Locate the cell with the specified text and output its (X, Y) center coordinate. 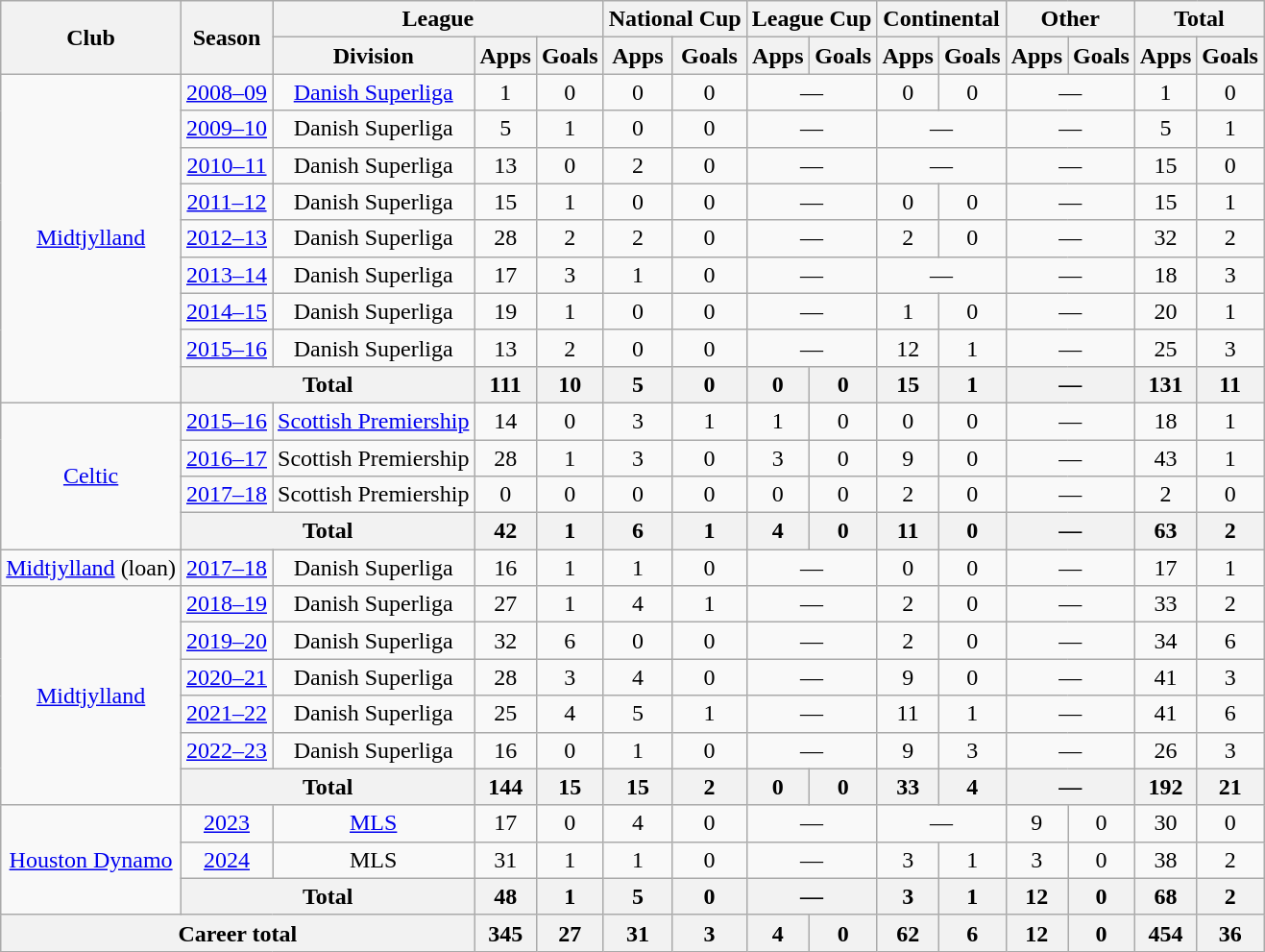
43 (1165, 458)
454 (1165, 933)
144 (505, 787)
62 (908, 933)
34 (1165, 641)
Continental (941, 19)
192 (1165, 787)
2016–17 (227, 458)
League (438, 19)
48 (505, 896)
Season (227, 37)
Midtjylland (loan) (91, 568)
Club (91, 37)
68 (1165, 896)
Division (374, 56)
2018–19 (227, 604)
63 (1165, 531)
2012–13 (227, 238)
42 (505, 531)
2024 (227, 860)
Career total (238, 933)
Celtic (91, 476)
26 (1165, 750)
2008–09 (227, 92)
League Cup (812, 19)
111 (505, 384)
14 (505, 421)
2020–21 (227, 677)
2023 (227, 823)
2019–20 (227, 641)
2014–15 (227, 311)
2010–11 (227, 165)
2021–22 (227, 714)
Other (1070, 19)
2011–12 (227, 202)
10 (570, 384)
20 (1165, 311)
38 (1165, 860)
19 (505, 311)
30 (1165, 823)
2022–23 (227, 750)
345 (505, 933)
21 (1230, 787)
National Cup (674, 19)
2013–14 (227, 275)
131 (1165, 384)
36 (1230, 933)
Houston Dynamo (91, 860)
2009–10 (227, 129)
